Provide the [X, Y] coordinate of the cell's center where the given text is located.  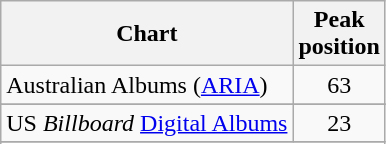
63 [339, 85]
US Billboard Digital Albums [147, 123]
Chart [147, 34]
Australian Albums (ARIA) [147, 85]
23 [339, 123]
Peakposition [339, 34]
